From the cell containing the given text, extract its center point as [x, y] coordinate. 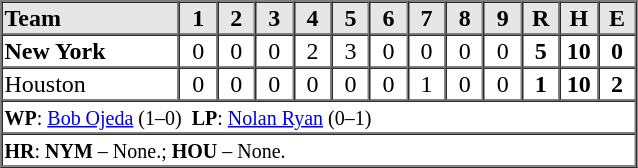
New York [91, 50]
Houston [91, 84]
9 [503, 18]
E [617, 18]
6 [388, 18]
HR: NYM – None.; HOU – None. [319, 150]
4 [312, 18]
R [541, 18]
H [579, 18]
WP: Bob Ojeda (1–0) LP: Nolan Ryan (0–1) [319, 116]
7 [427, 18]
8 [465, 18]
Team [91, 18]
